Scan for the cell matching the given text and deliver its [X, Y] coordinate at center. 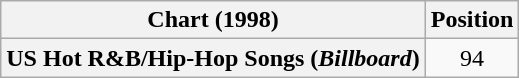
Chart (1998) [213, 20]
Position [472, 20]
US Hot R&B/Hip-Hop Songs (Billboard) [213, 58]
94 [472, 58]
